Scan for the cell matching the given text and deliver its (X, Y) coordinate at center. 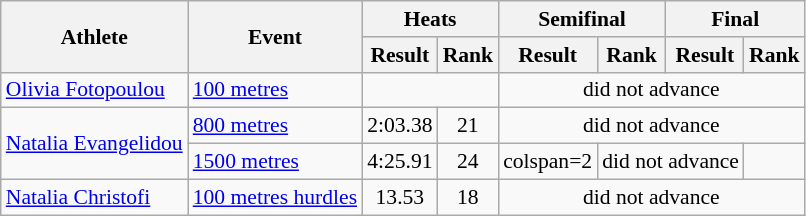
100 metres (275, 90)
Athlete (94, 36)
Olivia Fotopoulou (94, 90)
1500 metres (275, 162)
Natalia Christofi (94, 197)
13.53 (400, 197)
Final (736, 19)
Natalia Evangelidou (94, 144)
100 metres hurdles (275, 197)
24 (468, 162)
Semifinal (582, 19)
Heats (430, 19)
18 (468, 197)
Event (275, 36)
4:25.91 (400, 162)
2:03.38 (400, 126)
800 metres (275, 126)
colspan=2 (548, 162)
21 (468, 126)
